Pinpoint the cell where the given text exists, returning its (x, y) midpoint coordinate. 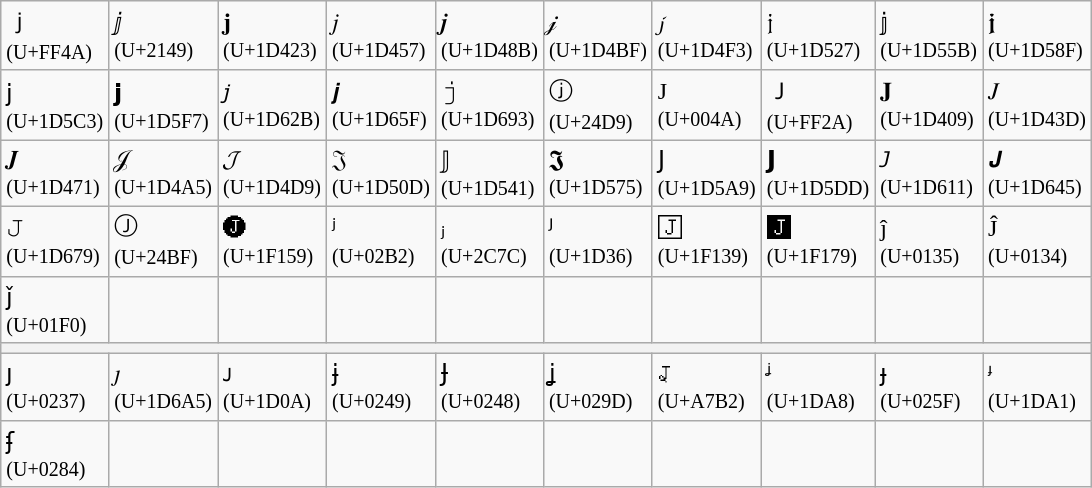
ɟ (U+025F) (929, 388)
Ʝ (U+A7B2) (706, 388)
𝚥 (U+1D6A5) (164, 388)
𝔧 (U+1D527) (818, 36)
𝕵 (U+1D575) (598, 174)
𝓙 (U+1D4D9) (272, 174)
𝓳 (U+1D4F3) (706, 36)
𝚓 (U+1D693) (489, 105)
ʄ (U+0284) (55, 454)
𝖩 (U+1D5A9) (706, 174)
ｊ (U+FF4A) (55, 36)
ᶡ (U+1DA1) (1038, 388)
ᶨ (U+1DA8) (818, 388)
𝗷 (U+1D5F7) (164, 105)
ʝ (U+029D) (598, 388)
𝒿 (U+1D4BF) (598, 36)
𝑗 (U+1D457) (382, 36)
𝐽 (U+1D43D) (1038, 105)
𝘑 (U+1D611) (929, 174)
ⅉ (U+2149) (164, 36)
𝕁 (U+1D541) (489, 174)
𝘫 (U+1D62B) (272, 105)
𝔍 (U+1D50D) (382, 174)
ɉ (U+0249) (382, 388)
𝙹 (U+1D679) (55, 241)
ⓙ (U+24D9) (598, 105)
𝙅 (U+1D645) (1038, 174)
ᴊ (U+1D0A) (272, 388)
𝙟 (U+1D65F) (382, 105)
Ɉ (U+0248) (489, 388)
🄹 (U+1F139) (706, 241)
𝐉 (U+1D409) (929, 105)
𝗝 (U+1D5DD) (818, 174)
𝒋 (U+1D48B) (489, 36)
J (U+004A) (706, 105)
𝐣 (U+1D423) (272, 36)
ǰ (U+01F0) (55, 310)
🅹 (U+1F179) (818, 241)
𝒥 (U+1D4A5) (164, 174)
Ĵ (U+0134) (1038, 241)
Ⓙ (U+24BF) (164, 241)
ȷ (U+0237) (55, 388)
𝑱 (U+1D471) (55, 174)
𝖏 (U+1D58F) (1038, 36)
Ｊ (U+FF2A) (818, 105)
ⱼ (U+2C7C) (489, 241)
𝕛 (U+1D55B) (929, 36)
🅙 (U+1F159) (272, 241)
ĵ (U+0135) (929, 241)
ᴶ (U+1D36) (598, 241)
ʲ (U+02B2) (382, 241)
𝗃 (U+1D5C3) (55, 105)
